Identify which cell holds the provided text, then report its [x, y] central coordinate. 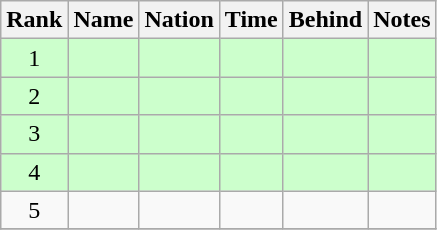
Rank [34, 20]
Name [104, 20]
Time [251, 20]
Notes [402, 20]
Nation [179, 20]
Behind [325, 20]
5 [34, 210]
4 [34, 172]
1 [34, 58]
3 [34, 134]
2 [34, 96]
